Return [x, y] of the center of cell containing provided text 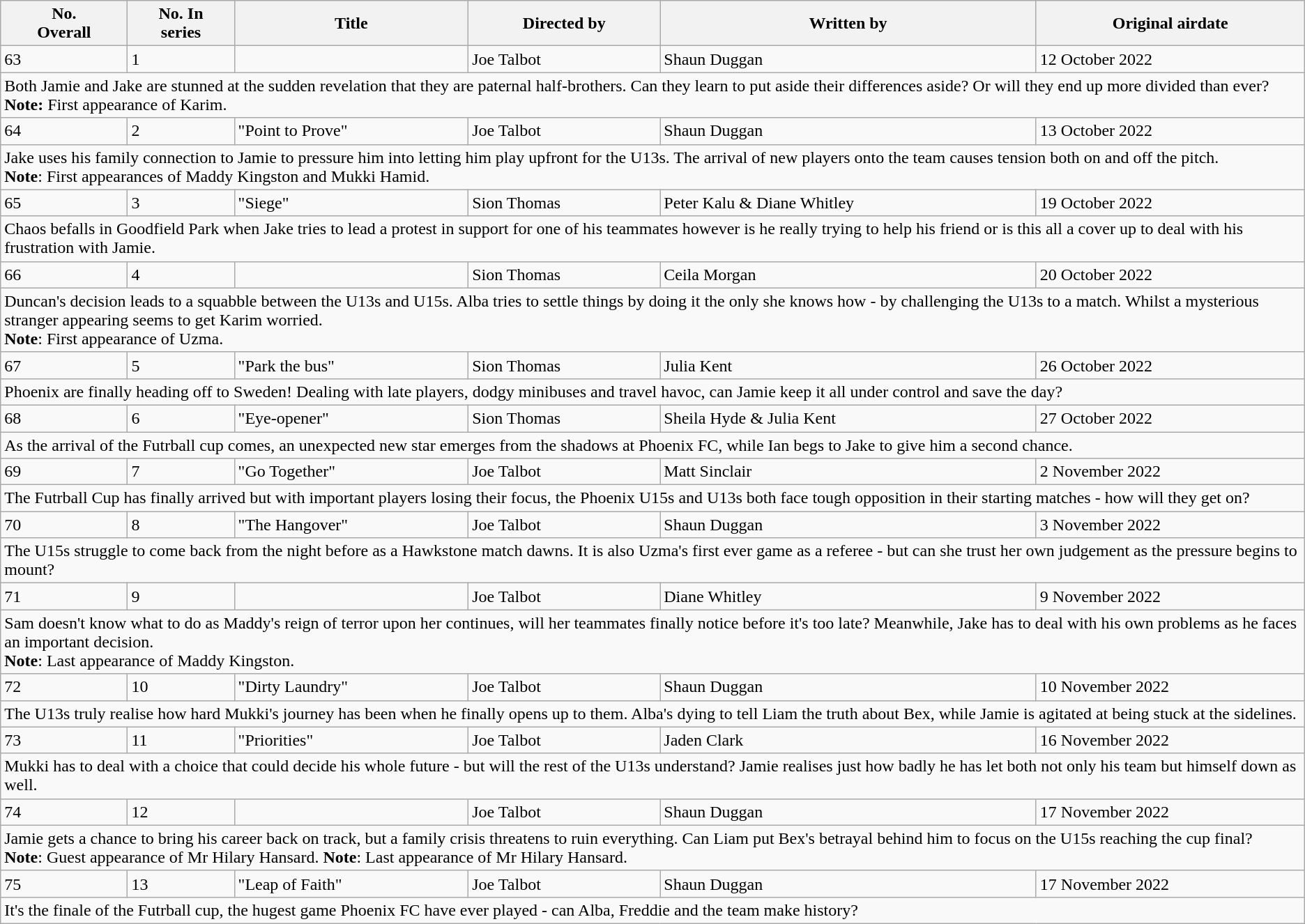
3 [181, 203]
"Leap of Faith" [351, 884]
Diane Whitley [848, 596]
27 October 2022 [1170, 418]
12 October 2022 [1170, 59]
Title [351, 24]
5 [181, 365]
63 [64, 59]
1 [181, 59]
9 November 2022 [1170, 596]
Jaden Clark [848, 740]
9 [181, 596]
66 [64, 275]
10 November 2022 [1170, 687]
Peter Kalu & Diane Whitley [848, 203]
10 [181, 687]
12 [181, 812]
"Eye-opener" [351, 418]
2 November 2022 [1170, 472]
20 October 2022 [1170, 275]
Original airdate [1170, 24]
65 [64, 203]
67 [64, 365]
It's the finale of the Futrball cup, the hugest game Phoenix FC have ever played - can Alba, Freddie and the team make history? [652, 910]
69 [64, 472]
Ceila Morgan [848, 275]
74 [64, 812]
Sheila Hyde & Julia Kent [848, 418]
"Park the bus" [351, 365]
"Dirty Laundry" [351, 687]
Julia Kent [848, 365]
19 October 2022 [1170, 203]
"Priorities" [351, 740]
Written by [848, 24]
"Siege" [351, 203]
"The Hangover" [351, 525]
16 November 2022 [1170, 740]
"Point to Prove" [351, 131]
2 [181, 131]
No.Overall [64, 24]
No. Inseries [181, 24]
8 [181, 525]
7 [181, 472]
4 [181, 275]
71 [64, 596]
3 November 2022 [1170, 525]
13 October 2022 [1170, 131]
64 [64, 131]
"Go Together" [351, 472]
11 [181, 740]
26 October 2022 [1170, 365]
6 [181, 418]
75 [64, 884]
Matt Sinclair [848, 472]
Directed by [565, 24]
68 [64, 418]
70 [64, 525]
72 [64, 687]
13 [181, 884]
73 [64, 740]
